Pinpoint the cell where the given text exists, returning its [X, Y] midpoint coordinate. 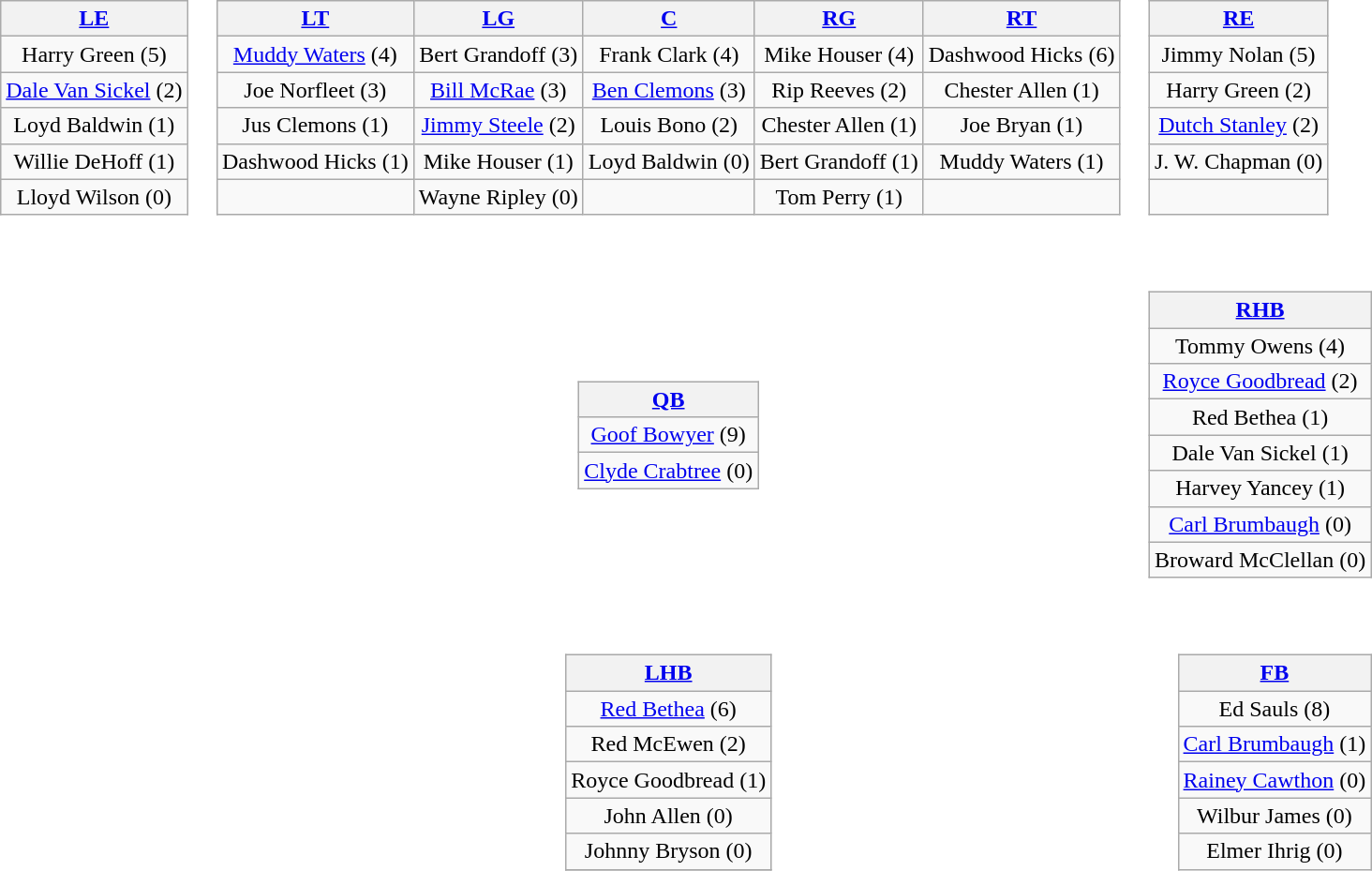
Rip Reeves (2) [839, 90]
Muddy Waters (1) [1022, 161]
Harvey Yancey (1) [1260, 488]
Loyd Baldwin (0) [669, 161]
RG [839, 19]
Harry Green (2) [1238, 90]
Ed Sauls (8) [1275, 709]
Dashwood Hicks (6) [1022, 54]
FB [1275, 673]
LT [315, 19]
Willie DeHoff (1) [94, 161]
Rainey Cawthon (0) [1275, 780]
Wayne Ripley (0) [499, 197]
C [669, 19]
Dashwood Hicks (1) [315, 161]
Red McEwen (2) [669, 744]
Carl Brumbaugh (1) [1275, 744]
Elmer Ihrig (0) [1275, 851]
Frank Clark (4) [669, 54]
RHB [1260, 310]
Johnny Bryson (0) [669, 851]
Tommy Owens (4) [1260, 346]
Wilbur James (0) [1275, 816]
LHB [669, 673]
RE [1238, 19]
Broward McClellan (0) [1260, 560]
RT [1022, 19]
LG [499, 19]
Harry Green (5) [94, 54]
Red Bethea (1) [1260, 417]
QB [669, 399]
Joe Norfleet (3) [315, 90]
Dutch Stanley (2) [1238, 126]
Lloyd Wilson (0) [94, 197]
Bill McRae (3) [499, 90]
J. W. Chapman (0) [1238, 161]
Royce Goodbread (1) [669, 780]
Muddy Waters (4) [315, 54]
Mike Houser (4) [839, 54]
Dale Van Sickel (1) [1260, 453]
Dale Van Sickel (2) [94, 90]
Clyde Crabtree (0) [669, 471]
John Allen (0) [669, 816]
Goof Bowyer (9) [669, 435]
Red Bethea (6) [669, 709]
Ben Clemons (3) [669, 90]
QB Goof Bowyer (9) Clyde Crabtree (0) [679, 422]
Louis Bono (2) [669, 126]
Tom Perry (1) [839, 197]
Carl Brumbaugh (0) [1260, 524]
LE [94, 19]
Royce Goodbread (2) [1260, 382]
Jimmy Steele (2) [499, 126]
Bert Grandoff (3) [499, 54]
Mike Houser (1) [499, 161]
Jimmy Nolan (5) [1238, 54]
Jus Clemons (1) [315, 126]
Loyd Baldwin (1) [94, 126]
Joe Bryan (1) [1022, 126]
Bert Grandoff (1) [839, 161]
